Locate the cell with the specified text and output its [x, y] center coordinate. 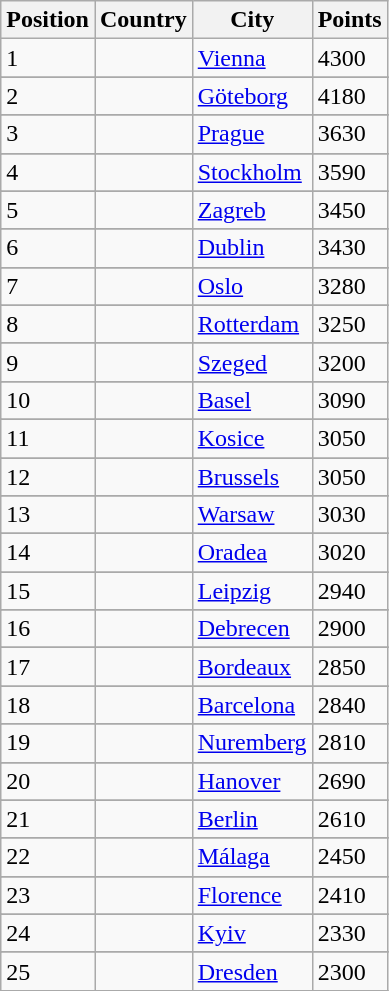
23 [48, 895]
1 [48, 58]
2840 [350, 705]
Position [48, 20]
10 [48, 400]
2330 [350, 933]
3030 [350, 515]
21 [48, 819]
Nuremberg [252, 743]
9 [48, 362]
Barcelona [252, 705]
24 [48, 933]
2940 [350, 591]
Prague [252, 134]
19 [48, 743]
2300 [350, 971]
6 [48, 248]
3200 [350, 362]
11 [48, 438]
3 [48, 134]
Kyiv [252, 933]
2810 [350, 743]
3430 [350, 248]
Göteborg [252, 96]
3450 [350, 210]
4 [48, 172]
Bordeaux [252, 667]
Basel [252, 400]
7 [48, 286]
4300 [350, 58]
3250 [350, 324]
2690 [350, 781]
Points [350, 20]
Stockholm [252, 172]
8 [48, 324]
Vienna [252, 58]
Berlin [252, 819]
2 [48, 96]
25 [48, 971]
3020 [350, 553]
Zagreb [252, 210]
Dublin [252, 248]
2900 [350, 629]
Dresden [252, 971]
2410 [350, 895]
Szeged [252, 362]
3090 [350, 400]
Málaga [252, 857]
City [252, 20]
Hanover [252, 781]
14 [48, 553]
13 [48, 515]
15 [48, 591]
Oslo [252, 286]
Leipzig [252, 591]
2450 [350, 857]
18 [48, 705]
5 [48, 210]
2850 [350, 667]
Kosice [252, 438]
Warsaw [252, 515]
4180 [350, 96]
2610 [350, 819]
Oradea [252, 553]
3590 [350, 172]
22 [48, 857]
20 [48, 781]
Brussels [252, 477]
3630 [350, 134]
Debrecen [252, 629]
Rotterdam [252, 324]
Florence [252, 895]
12 [48, 477]
16 [48, 629]
Country [143, 20]
17 [48, 667]
3280 [350, 286]
